Pinpoint the cell where the given text exists, returning its (X, Y) midpoint coordinate. 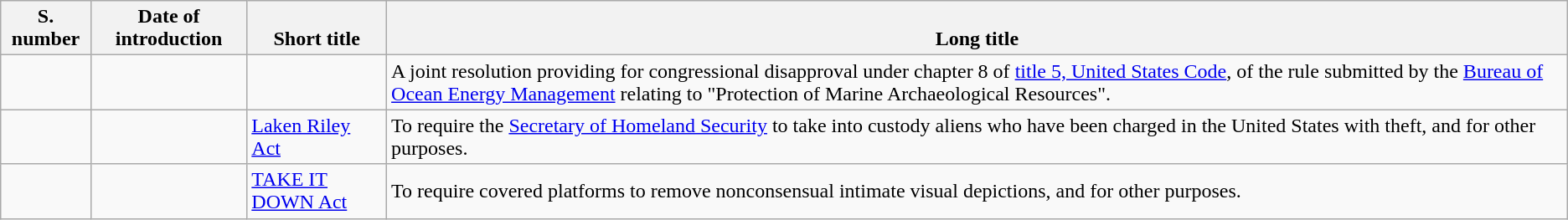
Laken Riley Act (317, 137)
TAKE IT DOWN Act (317, 191)
Date of introduction (168, 28)
S. number (46, 28)
Short title (317, 28)
Long title (977, 28)
To require covered platforms to remove nonconsensual intimate visual depictions, and for other purposes. (977, 191)
